For the text-containing cell, return its midpoint in (X, Y) coordinate format. 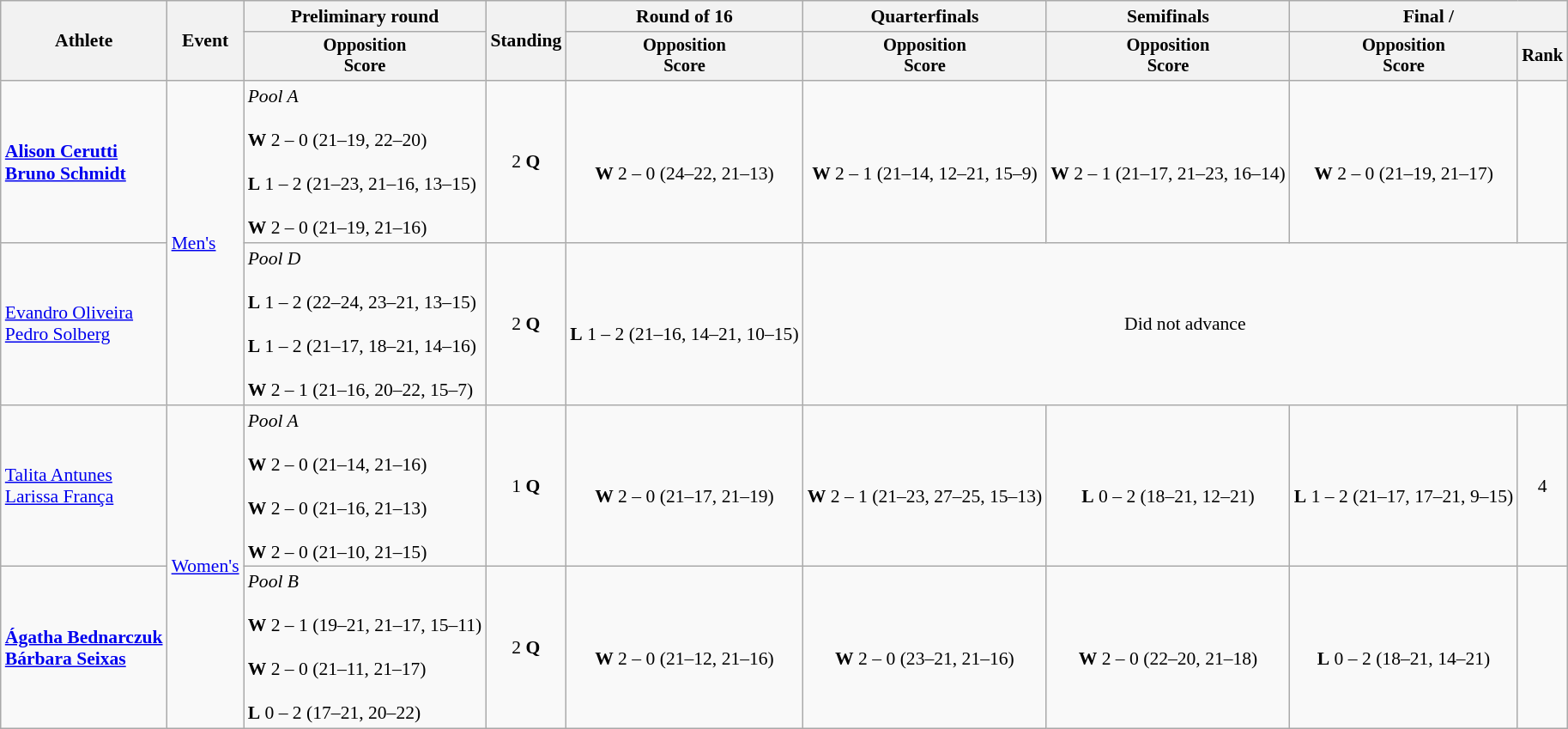
Evandro OliveiraPedro Solberg (84, 325)
Round of 16 (684, 16)
L 1 – 2 (21–16, 14–21, 10–15) (684, 325)
Men's (206, 242)
W 2 – 0 (21–12, 21–16) (684, 647)
W 2 – 0 (24–22, 21–13) (684, 161)
L 0 – 2 (18–21, 12–21) (1168, 486)
Pool DL 1 – 2 (22–24, 23–21, 13–15)L 1 – 2 (21–17, 18–21, 14–16)W 2 – 1 (21–16, 20–22, 15–7) (366, 325)
Alison CeruttiBruno Schmidt (84, 161)
1 Q (525, 486)
W 2 – 0 (21–17, 21–19) (684, 486)
W 2 – 0 (23–21, 21–16) (925, 647)
W 2 – 1 (21–14, 12–21, 15–9) (925, 161)
Athlete (84, 41)
Quarterfinals (925, 16)
Event (206, 41)
Standing (525, 41)
Semifinals (1168, 16)
Women's (206, 567)
Pool AW 2 – 0 (21–19, 22–20)L 1 – 2 (21–23, 21–16, 13–15)W 2 – 0 (21–19, 21–16) (366, 161)
Pool BW 2 – 1 (19–21, 21–17, 15–11)W 2 – 0 (21–11, 21–17)L 0 – 2 (17–21, 20–22) (366, 647)
Ágatha BednarczukBárbara Seixas (84, 647)
W 2 – 0 (21–19, 21–17) (1404, 161)
L 0 – 2 (18–21, 14–21) (1404, 647)
4 (1542, 486)
L 1 – 2 (21–17, 17–21, 9–15) (1404, 486)
W 2 – 0 (22–20, 21–18) (1168, 647)
W 2 – 1 (21–23, 27–25, 15–13) (925, 486)
Final / (1428, 16)
Talita AntunesLarissa França (84, 486)
Preliminary round (366, 16)
Rank (1542, 57)
W 2 – 1 (21–17, 21–23, 16–14) (1168, 161)
Pool AW 2 – 0 (21–14, 21–16)W 2 – 0 (21–16, 21–13)W 2 – 0 (21–10, 21–15) (366, 486)
Did not advance (1185, 325)
